Return (x, y) of the center of cell containing provided text 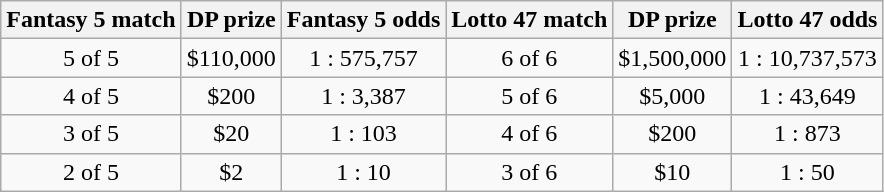
$20 (231, 134)
$10 (672, 172)
1 : 3,387 (363, 96)
$1,500,000 (672, 58)
1 : 873 (808, 134)
4 of 5 (91, 96)
5 of 6 (530, 96)
4 of 6 (530, 134)
3 of 5 (91, 134)
Lotto 47 match (530, 20)
3 of 6 (530, 172)
$110,000 (231, 58)
1 : 10 (363, 172)
Fantasy 5 odds (363, 20)
1 : 103 (363, 134)
1 : 10,737,573 (808, 58)
$2 (231, 172)
1 : 575,757 (363, 58)
Lotto 47 odds (808, 20)
6 of 6 (530, 58)
Fantasy 5 match (91, 20)
2 of 5 (91, 172)
5 of 5 (91, 58)
$5,000 (672, 96)
1 : 43,649 (808, 96)
1 : 50 (808, 172)
